Identify which cell holds the provided text, then report its [X, Y] central coordinate. 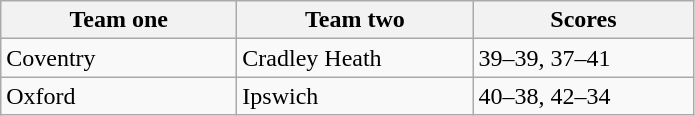
Oxford [119, 96]
Ipswich [355, 96]
39–39, 37–41 [584, 58]
40–38, 42–34 [584, 96]
Cradley Heath [355, 58]
Team two [355, 20]
Scores [584, 20]
Coventry [119, 58]
Team one [119, 20]
